Output the (x, y) coordinate of the center of the cell containing the given text.  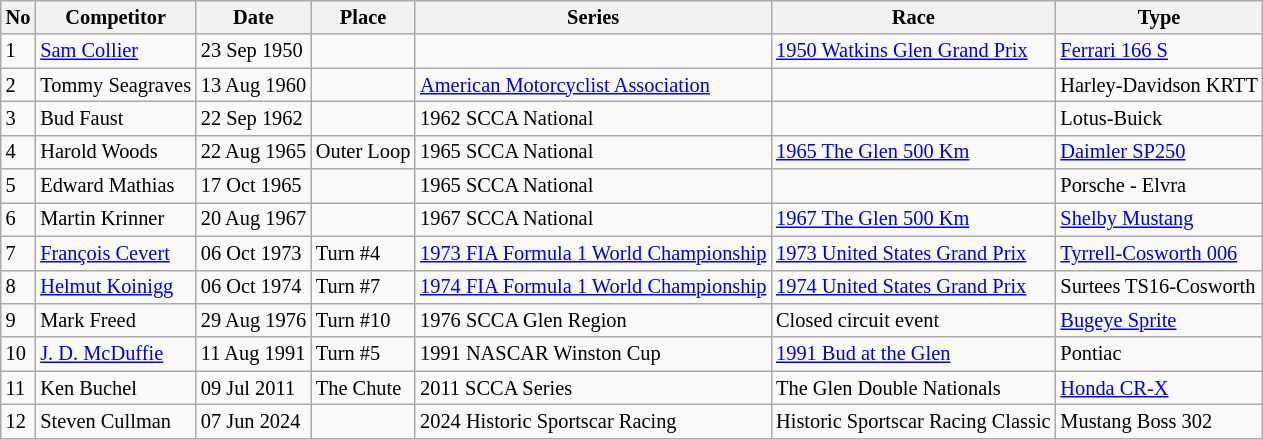
9 (18, 320)
Mark Freed (116, 320)
Competitor (116, 17)
Bugeye Sprite (1158, 320)
Race (913, 17)
1973 FIA Formula 1 World Championship (593, 253)
1962 SCCA National (593, 118)
07 Jun 2024 (254, 421)
Mustang Boss 302 (1158, 421)
Ferrari 166 S (1158, 51)
Honda CR-X (1158, 388)
No (18, 17)
1950 Watkins Glen Grand Prix (913, 51)
1967 The Glen 500 Km (913, 219)
Turn #5 (363, 354)
11 Aug 1991 (254, 354)
8 (18, 287)
22 Sep 1962 (254, 118)
Turn #4 (363, 253)
1991 Bud at the Glen (913, 354)
2024 Historic Sportscar Racing (593, 421)
Daimler SP250 (1158, 152)
23 Sep 1950 (254, 51)
The Chute (363, 388)
1974 FIA Formula 1 World Championship (593, 287)
Ken Buchel (116, 388)
1 (18, 51)
7 (18, 253)
09 Jul 2011 (254, 388)
Closed circuit event (913, 320)
Turn #7 (363, 287)
The Glen Double Nationals (913, 388)
3 (18, 118)
2011 SCCA Series (593, 388)
Helmut Koinigg (116, 287)
Type (1158, 17)
1974 United States Grand Prix (913, 287)
Surtees TS16-Cosworth (1158, 287)
J. D. McDuffie (116, 354)
Outer Loop (363, 152)
10 (18, 354)
5 (18, 186)
Place (363, 17)
Porsche - Elvra (1158, 186)
29 Aug 1976 (254, 320)
Harold Woods (116, 152)
American Motorcyclist Association (593, 85)
Tyrrell-Cosworth 006 (1158, 253)
22 Aug 1965 (254, 152)
Series (593, 17)
Tommy Seagraves (116, 85)
1976 SCCA Glen Region (593, 320)
1967 SCCA National (593, 219)
1973 United States Grand Prix (913, 253)
Steven Cullman (116, 421)
Edward Mathias (116, 186)
Date (254, 17)
2 (18, 85)
4 (18, 152)
Pontiac (1158, 354)
Turn #10 (363, 320)
06 Oct 1974 (254, 287)
11 (18, 388)
1965 The Glen 500 Km (913, 152)
Lotus-Buick (1158, 118)
Bud Faust (116, 118)
06 Oct 1973 (254, 253)
13 Aug 1960 (254, 85)
12 (18, 421)
Harley-Davidson KRTT (1158, 85)
1991 NASCAR Winston Cup (593, 354)
Shelby Mustang (1158, 219)
François Cevert (116, 253)
6 (18, 219)
Martin Krinner (116, 219)
17 Oct 1965 (254, 186)
Sam Collier (116, 51)
20 Aug 1967 (254, 219)
Historic Sportscar Racing Classic (913, 421)
